Return (x, y) of the center of cell containing provided text 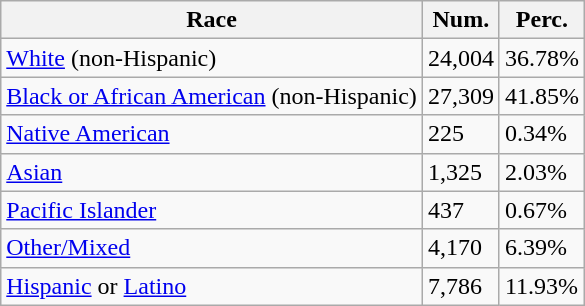
437 (460, 210)
0.67% (542, 210)
24,004 (460, 58)
Native American (212, 134)
2.03% (542, 172)
0.34% (542, 134)
Perc. (542, 20)
Other/Mixed (212, 248)
225 (460, 134)
Asian (212, 172)
Race (212, 20)
Hispanic or Latino (212, 286)
11.93% (542, 286)
27,309 (460, 96)
Num. (460, 20)
1,325 (460, 172)
Black or African American (non-Hispanic) (212, 96)
36.78% (542, 58)
4,170 (460, 248)
Pacific Islander (212, 210)
7,786 (460, 286)
White (non-Hispanic) (212, 58)
6.39% (542, 248)
41.85% (542, 96)
